Output the (X, Y) coordinate of the center of the cell containing the given text.  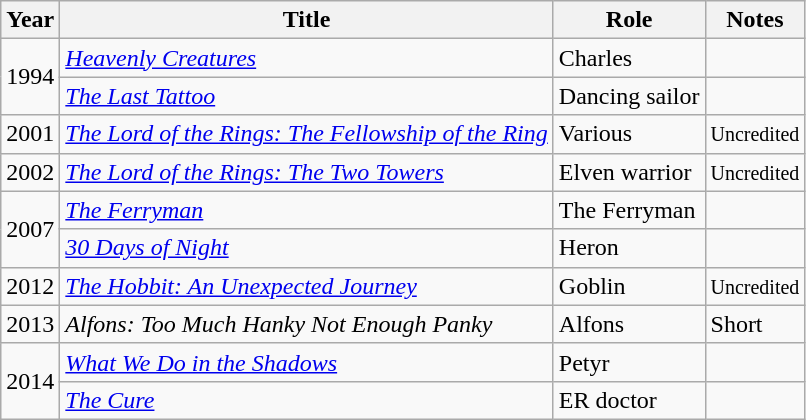
2002 (30, 172)
Short (755, 324)
Heavenly Creatures (307, 58)
2007 (30, 229)
Heron (629, 248)
The Hobbit: An Unexpected Journey (307, 286)
The Lord of the Rings: The Fellowship of the Ring (307, 134)
Alfons: Too Much Hanky Not Enough Panky (307, 324)
Year (30, 20)
What We Do in the Shadows (307, 362)
2012 (30, 286)
Notes (755, 20)
Role (629, 20)
1994 (30, 77)
Goblin (629, 286)
Dancing sailor (629, 96)
Elven warrior (629, 172)
30 Days of Night (307, 248)
Charles (629, 58)
Title (307, 20)
The Cure (307, 400)
2014 (30, 381)
2001 (30, 134)
The Lord of the Rings: The Two Towers (307, 172)
Petyr (629, 362)
The Last Tattoo (307, 96)
2013 (30, 324)
ER doctor (629, 400)
Various (629, 134)
Alfons (629, 324)
